For the text-containing cell, return its midpoint in (x, y) coordinate format. 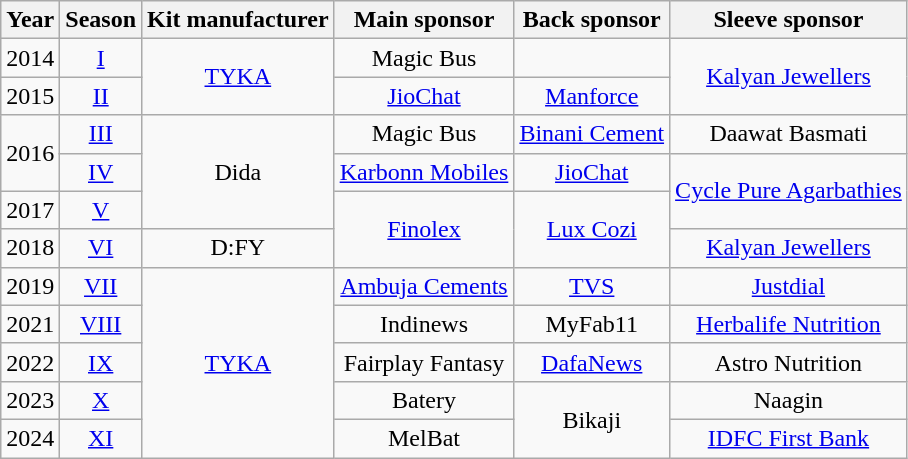
III (101, 134)
VII (101, 286)
VI (101, 248)
Lux Cozi (592, 229)
Cycle Pure Agarbathies (789, 191)
TVS (592, 286)
2022 (30, 362)
I (101, 58)
DafaNews (592, 362)
Bikaji (592, 419)
Kit manufacturer (238, 20)
Astro Nutrition (789, 362)
Back sponsor (592, 20)
2024 (30, 438)
2016 (30, 153)
D:FY (238, 248)
Sleeve sponsor (789, 20)
XI (101, 438)
IV (101, 172)
X (101, 400)
MyFab11 (592, 324)
Fairplay Fantasy (424, 362)
Herbalife Nutrition (789, 324)
Main sponsor (424, 20)
2014 (30, 58)
Justdial (789, 286)
2019 (30, 286)
Ambuja Cements (424, 286)
IX (101, 362)
Karbonn Mobiles (424, 172)
2023 (30, 400)
Binani Cement (592, 134)
MelBat (424, 438)
2015 (30, 96)
VIII (101, 324)
Dida (238, 172)
Season (101, 20)
Finolex (424, 229)
2021 (30, 324)
V (101, 210)
Manforce (592, 96)
Indinews (424, 324)
Batery (424, 400)
Year (30, 20)
IDFC First Bank (789, 438)
2017 (30, 210)
2018 (30, 248)
Naagin (789, 400)
II (101, 96)
Daawat Basmati (789, 134)
